Capture the cell that displays the provided text and extract its [x, y] central coordinate. 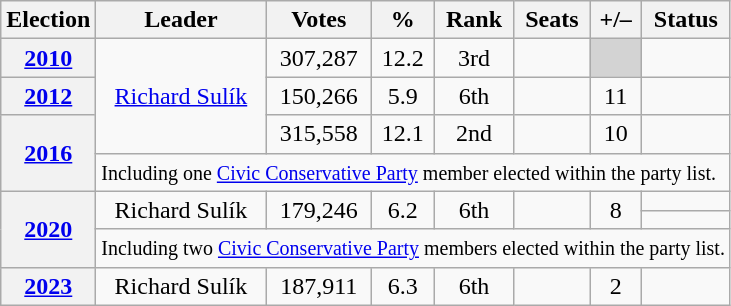
2023 [48, 286]
5.9 [402, 96]
12.1 [402, 134]
6.3 [402, 286]
2 [616, 286]
2012 [48, 96]
Status [686, 20]
2016 [48, 153]
11 [616, 96]
2nd [474, 134]
Rank [474, 20]
187,911 [318, 286]
179,246 [318, 210]
Including two Civic Conservative Party members elected within the party list. [414, 248]
% [402, 20]
8 [616, 210]
2020 [48, 229]
6.2 [402, 210]
3rd [474, 58]
12.2 [402, 58]
+/– [616, 20]
Votes [318, 20]
Election [48, 20]
Including one Civic Conservative Party member elected within the party list. [414, 172]
150,266 [318, 96]
307,287 [318, 58]
315,558 [318, 134]
10 [616, 134]
Leader [181, 20]
Seats [552, 20]
2010 [48, 58]
